Return [x, y] of the center of cell containing provided text 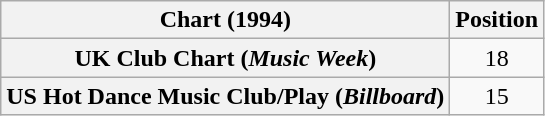
US Hot Dance Music Club/Play (Billboard) [226, 96]
18 [497, 58]
15 [497, 96]
UK Club Chart (Music Week) [226, 58]
Chart (1994) [226, 20]
Position [497, 20]
